Return (X, Y) of the center of cell containing provided text 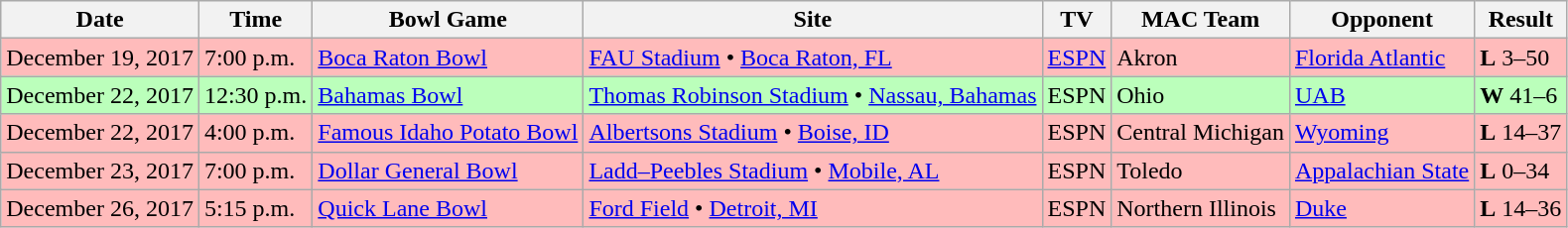
Northern Illinois (1201, 208)
Ford Field • Detroit, MI (813, 208)
Toledo (1201, 171)
TV (1077, 20)
Dollar General Bowl (449, 171)
MAC Team (1201, 20)
Ladd–Peebles Stadium • Mobile, AL (813, 171)
Florida Atlantic (1381, 57)
UAB (1381, 95)
L 14–37 (1520, 133)
Site (813, 20)
Central Michigan (1201, 133)
5:15 p.m. (255, 208)
Wyoming (1381, 133)
December 19, 2017 (100, 57)
Bowl Game (449, 20)
Akron (1201, 57)
4:00 p.m. (255, 133)
Thomas Robinson Stadium • Nassau, Bahamas (813, 95)
Boca Raton Bowl (449, 57)
Date (100, 20)
L 3–50 (1520, 57)
W 41–6 (1520, 95)
Famous Idaho Potato Bowl (449, 133)
L 0–34 (1520, 171)
Time (255, 20)
L 14–36 (1520, 208)
FAU Stadium • Boca Raton, FL (813, 57)
Opponent (1381, 20)
12:30 p.m. (255, 95)
Ohio (1201, 95)
December 26, 2017 (100, 208)
Result (1520, 20)
December 23, 2017 (100, 171)
Quick Lane Bowl (449, 208)
Albertsons Stadium • Boise, ID (813, 133)
Appalachian State (1381, 171)
Bahamas Bowl (449, 95)
Duke (1381, 208)
